Find where the given text appears and provide that cell's center as (x, y) coordinate. 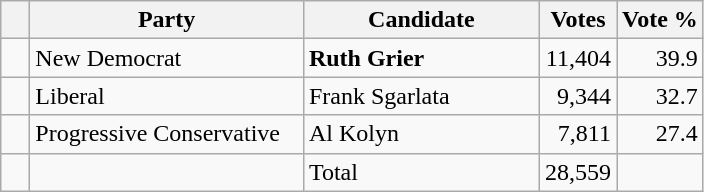
Total (421, 172)
Liberal (167, 96)
Party (167, 20)
Vote % (660, 20)
11,404 (578, 58)
28,559 (578, 172)
Ruth Grier (421, 58)
New Democrat (167, 58)
9,344 (578, 96)
Al Kolyn (421, 134)
39.9 (660, 58)
Candidate (421, 20)
7,811 (578, 134)
Progressive Conservative (167, 134)
32.7 (660, 96)
Frank Sgarlata (421, 96)
Votes (578, 20)
27.4 (660, 134)
